Return the [x, y] coordinate for the center point of the cell that contains the specified text.  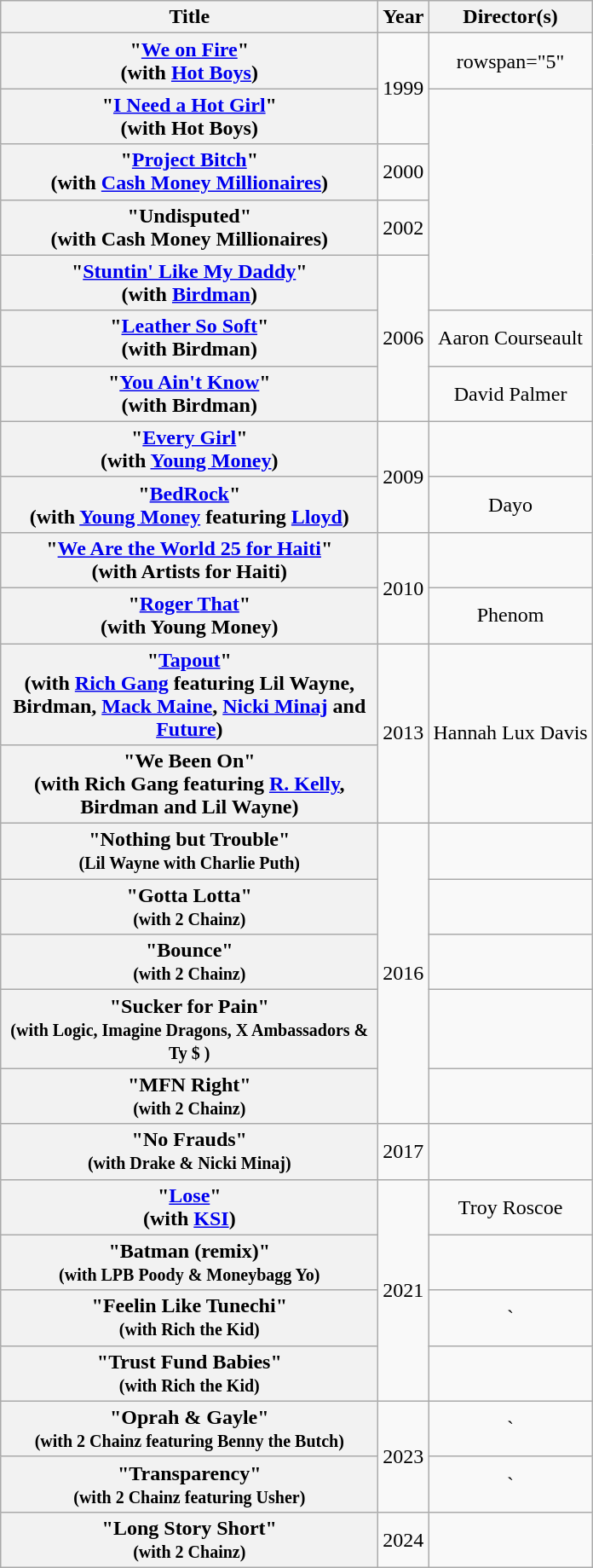
2006 [404, 338]
"Bounce"(with 2 Chainz) [189, 962]
"Stuntin' Like My Daddy"(with Birdman) [189, 283]
Aaron Courseault [510, 338]
"Batman (remix)"(with LPB Poody & Moneybagg Yo) [189, 1262]
Director(s) [510, 17]
rowspan="5" [510, 61]
"BedRock"(with Young Money featuring Lloyd) [189, 505]
2021 [404, 1290]
Phenom [510, 616]
"I Need a Hot Girl"(with Hot Boys) [189, 116]
Troy Roscoe [510, 1207]
David Palmer [510, 394]
"Oprah & Gayle"(with 2 Chainz featuring Benny the Butch) [189, 1429]
Title [189, 17]
"Tapout"(with Rich Gang featuring Lil Wayne, Birdman, Mack Maine, Nicki Minaj and Future) [189, 694]
"No Frauds"(with Drake & Nicki Minaj) [189, 1151]
2013 [404, 733]
"We Been On"(with Rich Gang featuring R. Kelly, Birdman and Lil Wayne) [189, 784]
1999 [404, 89]
"Lose"(with KSI) [189, 1207]
2024 [404, 1540]
2023 [404, 1456]
2017 [404, 1151]
"Leather So Soft"(with Birdman) [189, 338]
Dayo [510, 505]
2002 [404, 227]
"Undisputed"(with Cash Money Millionaires) [189, 227]
2009 [404, 477]
"You Ain't Know"(with Birdman) [189, 394]
Year [404, 17]
Hannah Lux Davis [510, 733]
"We Are the World 25 for Haiti"(with Artists for Haiti) [189, 559]
"MFN Right"(with 2 Chainz) [189, 1096]
"Trust Fund Babies"(with Rich the Kid) [189, 1373]
"We on Fire"(with Hot Boys) [189, 61]
"Every Girl"(with Young Money) [189, 448]
"Nothing but Trouble"(Lil Wayne with Charlie Puth) [189, 851]
"Feelin Like Tunechi"(with Rich the Kid) [189, 1318]
"Roger That"(with Young Money) [189, 616]
2000 [404, 172]
"Sucker for Pain"(with Logic, Imagine Dragons, X Ambassadors & Ty $ ) [189, 1029]
"Long Story Short"(with 2 Chainz) [189, 1540]
2010 [404, 587]
2016 [404, 974]
"Gotta Lotta"(with 2 Chainz) [189, 907]
"Project Bitch"(with Cash Money Millionaires) [189, 172]
"Transparency"(with 2 Chainz featuring Usher) [189, 1484]
